Capture the cell that displays the provided text and extract its (x, y) central coordinate. 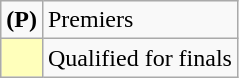
(P) (22, 20)
Premiers (140, 20)
Qualified for finals (140, 58)
